Output the [X, Y] coordinate of the center of the cell containing the given text.  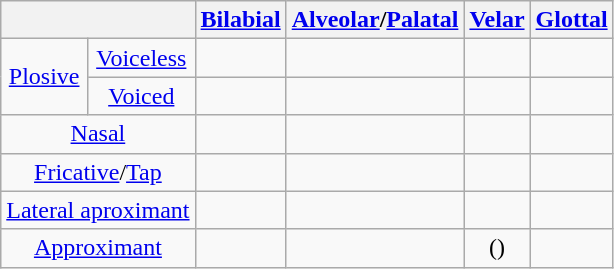
Approximant [98, 248]
Lateral aproximant [98, 210]
Voiceless [142, 58]
Alveolar/Palatal [375, 20]
Velar [497, 20]
() [497, 248]
Nasal [98, 134]
Plosive [44, 77]
Glottal [572, 20]
Voiced [142, 96]
Bilabial [240, 20]
Fricative/Tap [98, 172]
